For the text-containing cell, return its midpoint in (X, Y) coordinate format. 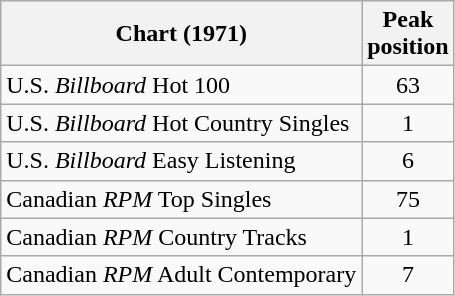
Canadian RPM Top Singles (182, 199)
6 (408, 161)
Peakposition (408, 34)
Canadian RPM Country Tracks (182, 237)
63 (408, 85)
U.S. Billboard Easy Listening (182, 161)
Canadian RPM Adult Contemporary (182, 275)
U.S. Billboard Hot 100 (182, 85)
Chart (1971) (182, 34)
U.S. Billboard Hot Country Singles (182, 123)
75 (408, 199)
7 (408, 275)
